Find where the given text appears and provide that cell's center as (X, Y) coordinate. 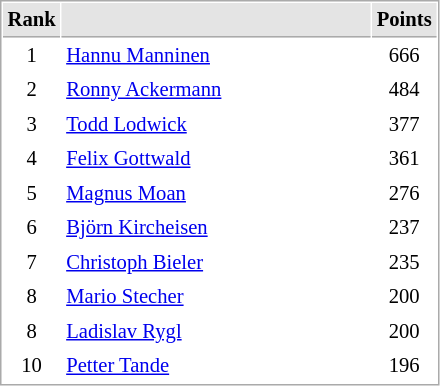
6 (32, 228)
235 (404, 262)
7 (32, 262)
10 (32, 366)
2 (32, 90)
Hannu Manninen (216, 56)
Ronny Ackermann (216, 90)
666 (404, 56)
Mario Stecher (216, 296)
276 (404, 194)
Rank (32, 20)
5 (32, 194)
484 (404, 90)
Todd Lodwick (216, 124)
Points (404, 20)
Felix Gottwald (216, 158)
237 (404, 228)
1 (32, 56)
Christoph Bieler (216, 262)
Magnus Moan (216, 194)
Björn Kircheisen (216, 228)
361 (404, 158)
Petter Tande (216, 366)
196 (404, 366)
4 (32, 158)
377 (404, 124)
3 (32, 124)
Ladislav Rygl (216, 332)
